Pinpoint the cell where the given text exists, returning its [X, Y] midpoint coordinate. 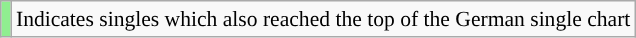
Indicates singles which also reached the top of the German single chart [324, 19]
